Find where the given text appears and provide that cell's center as [x, y] coordinate. 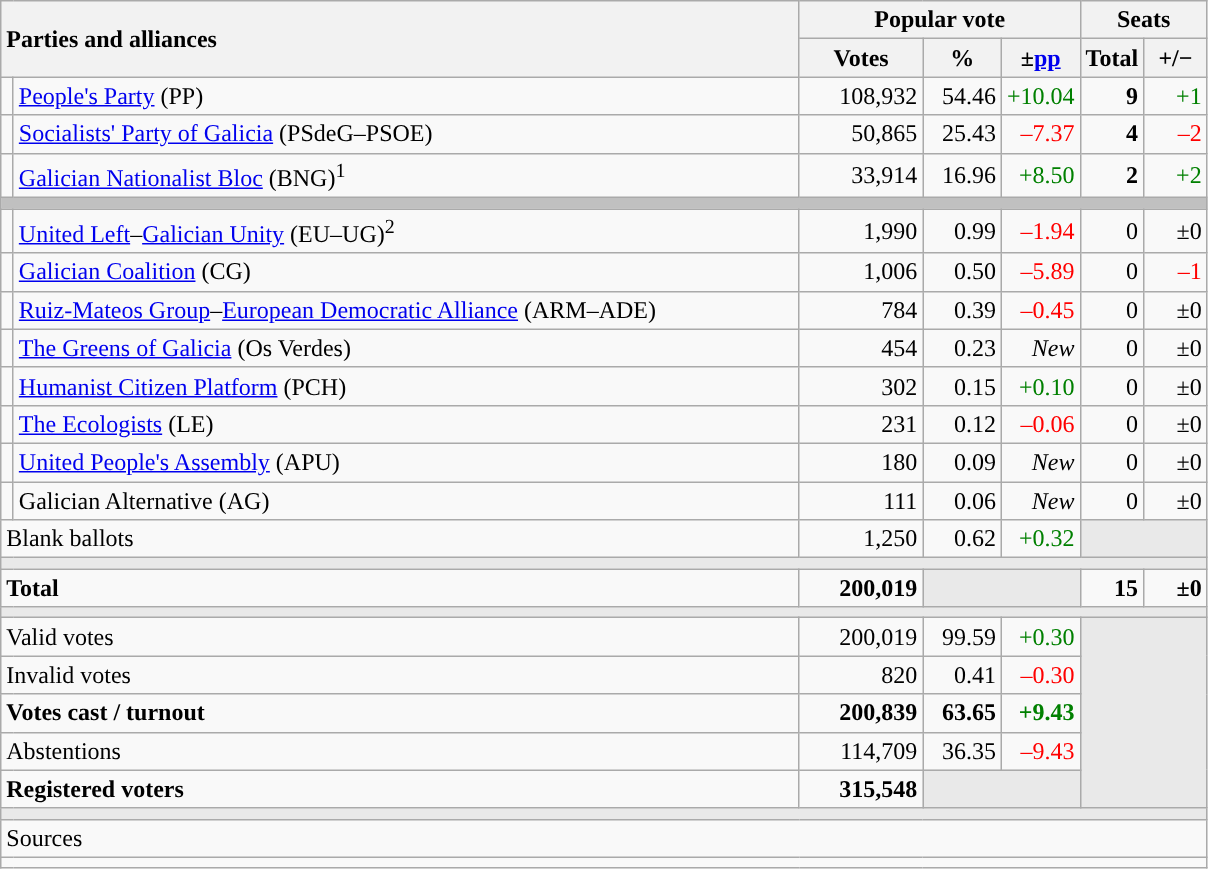
+9.43 [1040, 713]
–0.06 [1040, 424]
0.15 [962, 386]
+0.10 [1040, 386]
36.35 [962, 751]
180 [861, 462]
16.96 [962, 176]
108,932 [861, 96]
0.12 [962, 424]
Invalid votes [400, 675]
1,006 [861, 272]
–1 [1176, 272]
Seats [1144, 20]
Socialists' Party of Galicia (PSdeG–PSOE) [406, 134]
Galician Nationalist Bloc (BNG)1 [406, 176]
Ruiz-Mateos Group–European Democratic Alliance (ARM–ADE) [406, 310]
2 [1112, 176]
+0.30 [1040, 637]
0.09 [962, 462]
–9.43 [1040, 751]
–1.94 [1040, 232]
+0.32 [1040, 539]
33,914 [861, 176]
+/− [1176, 58]
54.46 [962, 96]
111 [861, 501]
1,250 [861, 539]
The Greens of Galicia (Os Verdes) [406, 348]
302 [861, 386]
0.23 [962, 348]
63.65 [962, 713]
25.43 [962, 134]
Valid votes [400, 637]
–0.30 [1040, 675]
4 [1112, 134]
Galician Alternative (AG) [406, 501]
Blank ballots [400, 539]
Parties and alliances [400, 39]
Votes cast / turnout [400, 713]
Votes [861, 58]
784 [861, 310]
Registered voters [400, 789]
United People's Assembly (APU) [406, 462]
99.59 [962, 637]
0.62 [962, 539]
The Ecologists (LE) [406, 424]
820 [861, 675]
0.41 [962, 675]
–7.37 [1040, 134]
+8.50 [1040, 176]
231 [861, 424]
0.50 [962, 272]
–0.45 [1040, 310]
50,865 [861, 134]
114,709 [861, 751]
People's Party (PP) [406, 96]
+2 [1176, 176]
15 [1112, 588]
315,548 [861, 789]
454 [861, 348]
0.39 [962, 310]
% [962, 58]
Sources [604, 838]
9 [1112, 96]
1,990 [861, 232]
Abstentions [400, 751]
Popular vote [940, 20]
–2 [1176, 134]
+1 [1176, 96]
0.99 [962, 232]
United Left–Galician Unity (EU–UG)2 [406, 232]
+10.04 [1040, 96]
±pp [1040, 58]
Galician Coalition (CG) [406, 272]
–5.89 [1040, 272]
200,839 [861, 713]
Humanist Citizen Platform (PCH) [406, 386]
0.06 [962, 501]
